Extract the [X, Y] coordinate from the center of the cell holding the provided text.  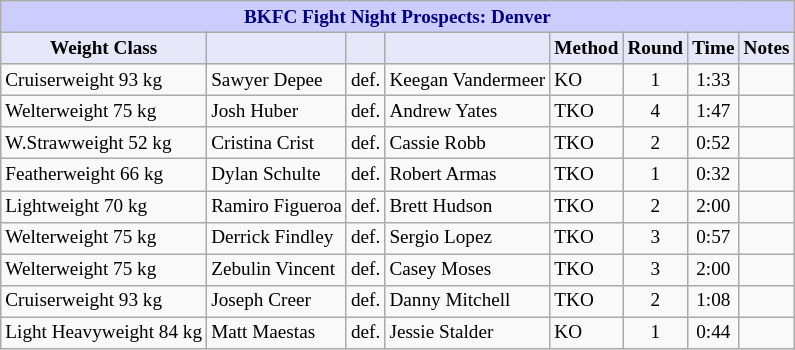
W.Strawweight 52 kg [104, 143]
Time [714, 48]
Light Heavyweight 84 kg [104, 333]
Round [656, 48]
Casey Moses [468, 270]
Dylan Schulte [277, 175]
1:33 [714, 80]
Sergio Lopez [468, 238]
0:52 [714, 143]
Josh Huber [277, 111]
Robert Armas [468, 175]
Keegan Vandermeer [468, 80]
1:08 [714, 301]
Andrew Yates [468, 111]
4 [656, 111]
Cassie Robb [468, 143]
Notes [766, 48]
BKFC Fight Night Prospects: Denver [398, 17]
0:32 [714, 175]
0:57 [714, 238]
Method [586, 48]
Zebulin Vincent [277, 270]
1:47 [714, 111]
Ramiro Figueroa [277, 206]
Brett Hudson [468, 206]
0:44 [714, 333]
Joseph Creer [277, 301]
Featherweight 66 kg [104, 175]
Cristina Crist [277, 143]
Derrick Findley [277, 238]
Weight Class [104, 48]
Sawyer Depee [277, 80]
Matt Maestas [277, 333]
Danny Mitchell [468, 301]
Jessie Stalder [468, 333]
Lightweight 70 kg [104, 206]
